For the text-containing cell, return its midpoint in [x, y] coordinate format. 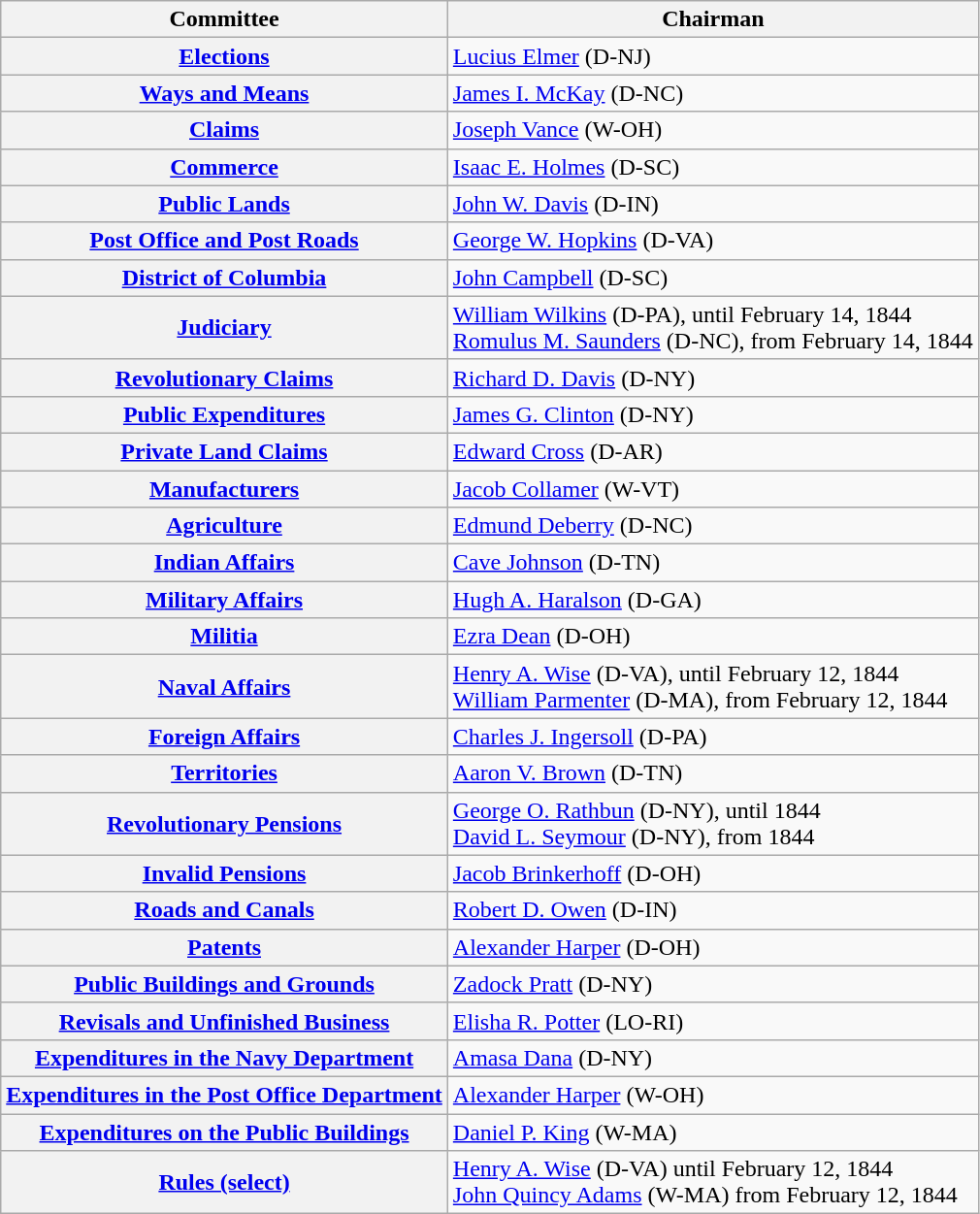
District of Columbia [225, 278]
Revisals and Unfinished Business [225, 1021]
Post Office and Post Roads [225, 241]
Revolutionary Claims [225, 377]
Jacob Collamer (W-VT) [712, 488]
Expenditures on the Public Buildings [225, 1132]
Hugh A. Haralson (D-GA) [712, 600]
Henry A. Wise (D-VA), until February 12, 1844William Parmenter (D-MA), from February 12, 1844 [712, 687]
Ways and Means [225, 93]
Military Affairs [225, 600]
Edward Cross (D-AR) [712, 451]
Judiciary [225, 328]
Public Expenditures [225, 414]
Henry A. Wise (D-VA) until February 12, 1844John Quincy Adams (W-MA) from February 12, 1844 [712, 1182]
George O. Rathbun (D-NY), until 1844David L. Seymour (D-NY), from 1844 [712, 823]
Agriculture [225, 526]
Aaron V. Brown (D-TN) [712, 773]
Cave Johnson (D-TN) [712, 563]
Public Buildings and Grounds [225, 984]
Patents [225, 947]
James G. Clinton (D-NY) [712, 414]
Invalid Pensions [225, 873]
Alexander Harper (D-OH) [712, 947]
Amasa Dana (D-NY) [712, 1058]
William Wilkins (D-PA), until February 14, 1844Romulus M. Saunders (D-NC), from February 14, 1844 [712, 328]
Territories [225, 773]
Elections [225, 56]
Rules (select) [225, 1182]
Robert D. Owen (D-IN) [712, 910]
Private Land Claims [225, 451]
John Campbell (D-SC) [712, 278]
Expenditures in the Navy Department [225, 1058]
Militia [225, 637]
Revolutionary Pensions [225, 823]
Roads and Canals [225, 910]
Expenditures in the Post Office Department [225, 1095]
Edmund Deberry (D-NC) [712, 526]
John W. Davis (D-IN) [712, 204]
Isaac E. Holmes (D-SC) [712, 167]
George W. Hopkins (D-VA) [712, 241]
Public Lands [225, 204]
Foreign Affairs [225, 737]
Zadock Pratt (D-NY) [712, 984]
Daniel P. King (W-MA) [712, 1132]
Elisha R. Potter (LO-RI) [712, 1021]
Naval Affairs [225, 687]
Manufacturers [225, 488]
Ezra Dean (D-OH) [712, 637]
Commerce [225, 167]
Chairman [712, 19]
Charles J. Ingersoll (D-PA) [712, 737]
Jacob Brinkerhoff (D-OH) [712, 873]
Claims [225, 130]
Joseph Vance (W-OH) [712, 130]
Indian Affairs [225, 563]
Richard D. Davis (D-NY) [712, 377]
Alexander Harper (W-OH) [712, 1095]
Lucius Elmer (D-NJ) [712, 56]
James I. McKay (D-NC) [712, 93]
Committee [225, 19]
